Pinpoint the cell where the given text exists, returning its (x, y) midpoint coordinate. 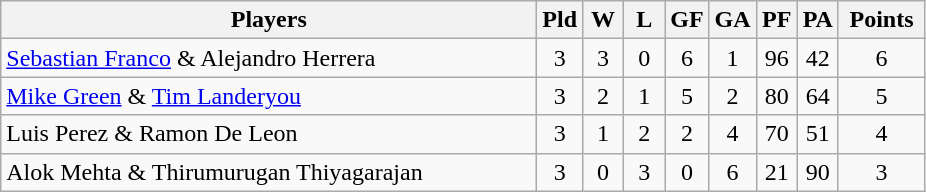
96 (776, 58)
Mike Green & Tim Landeryou (269, 96)
70 (776, 134)
51 (818, 134)
Sebastian Franco & Alejandro Herrera (269, 58)
42 (818, 58)
64 (818, 96)
PF (776, 20)
Players (269, 20)
Alok Mehta & Thirumurugan Thiyagarajan (269, 172)
Luis Perez & Ramon De Leon (269, 134)
GF (687, 20)
GA (732, 20)
PA (818, 20)
W (604, 20)
80 (776, 96)
Points (881, 20)
90 (818, 172)
Pld (560, 20)
21 (776, 172)
L (644, 20)
